Scan for the cell matching the given text and deliver its [X, Y] coordinate at center. 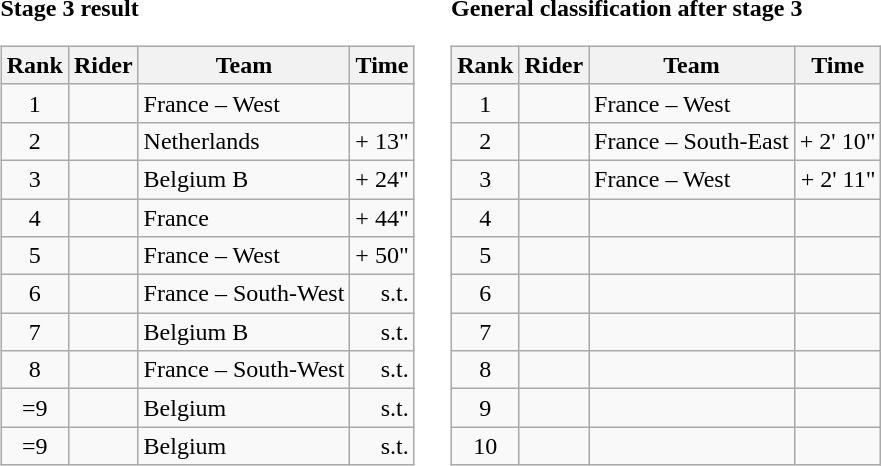
+ 2' 11" [838, 179]
Netherlands [244, 141]
+ 50" [382, 256]
+ 44" [382, 217]
10 [486, 446]
France – South-East [692, 141]
France [244, 217]
+ 13" [382, 141]
+ 2' 10" [838, 141]
+ 24" [382, 179]
9 [486, 408]
